Find where the given text appears and provide that cell's center as [x, y] coordinate. 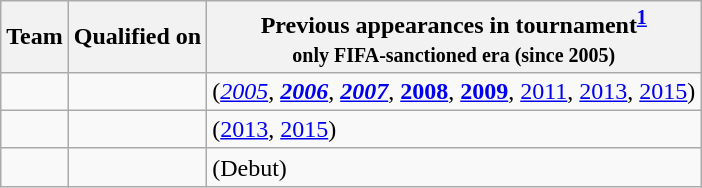
(Debut) [454, 167]
(2013, 2015) [454, 129]
Team [35, 37]
Qualified on [137, 37]
(2005, 2006, 2007, 2008, 2009, 2011, 2013, 2015) [454, 91]
Previous appearances in tournament1only FIFA-sanctioned era (since 2005) [454, 37]
